Scan for the cell matching the given text and deliver its [X, Y] coordinate at center. 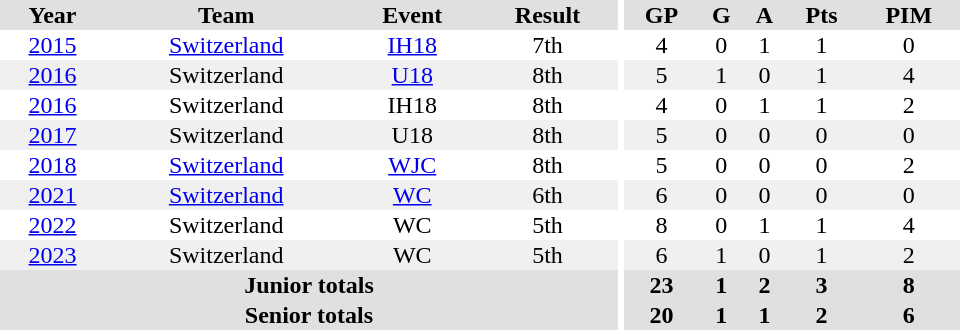
Year [52, 15]
GP [662, 15]
Pts [821, 15]
A [765, 15]
2018 [52, 165]
6th [548, 195]
Team [226, 15]
Event [412, 15]
Result [548, 15]
2022 [52, 225]
PIM [909, 15]
WJC [412, 165]
Senior totals [309, 315]
3 [821, 285]
2015 [52, 45]
23 [662, 285]
2017 [52, 135]
2021 [52, 195]
G [722, 15]
20 [662, 315]
7th [548, 45]
2023 [52, 255]
Junior totals [309, 285]
